From the cell containing the given text, extract its center point as [X, Y] coordinate. 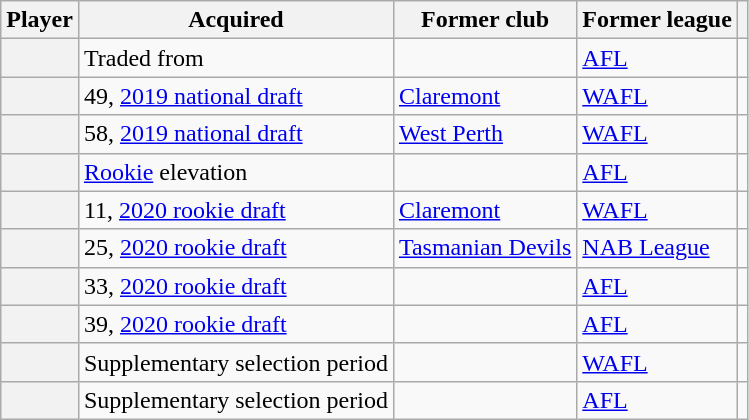
Acquired [236, 20]
Player [40, 20]
39, 2020 rookie draft [236, 324]
Rookie elevation [236, 172]
49, 2019 national draft [236, 96]
NAB League [658, 248]
Former league [658, 20]
Tasmanian Devils [484, 248]
11, 2020 rookie draft [236, 210]
West Perth [484, 134]
58, 2019 national draft [236, 134]
25, 2020 rookie draft [236, 248]
33, 2020 rookie draft [236, 286]
Former club [484, 20]
Traded from [236, 58]
